Identify which cell holds the provided text, then report its (x, y) central coordinate. 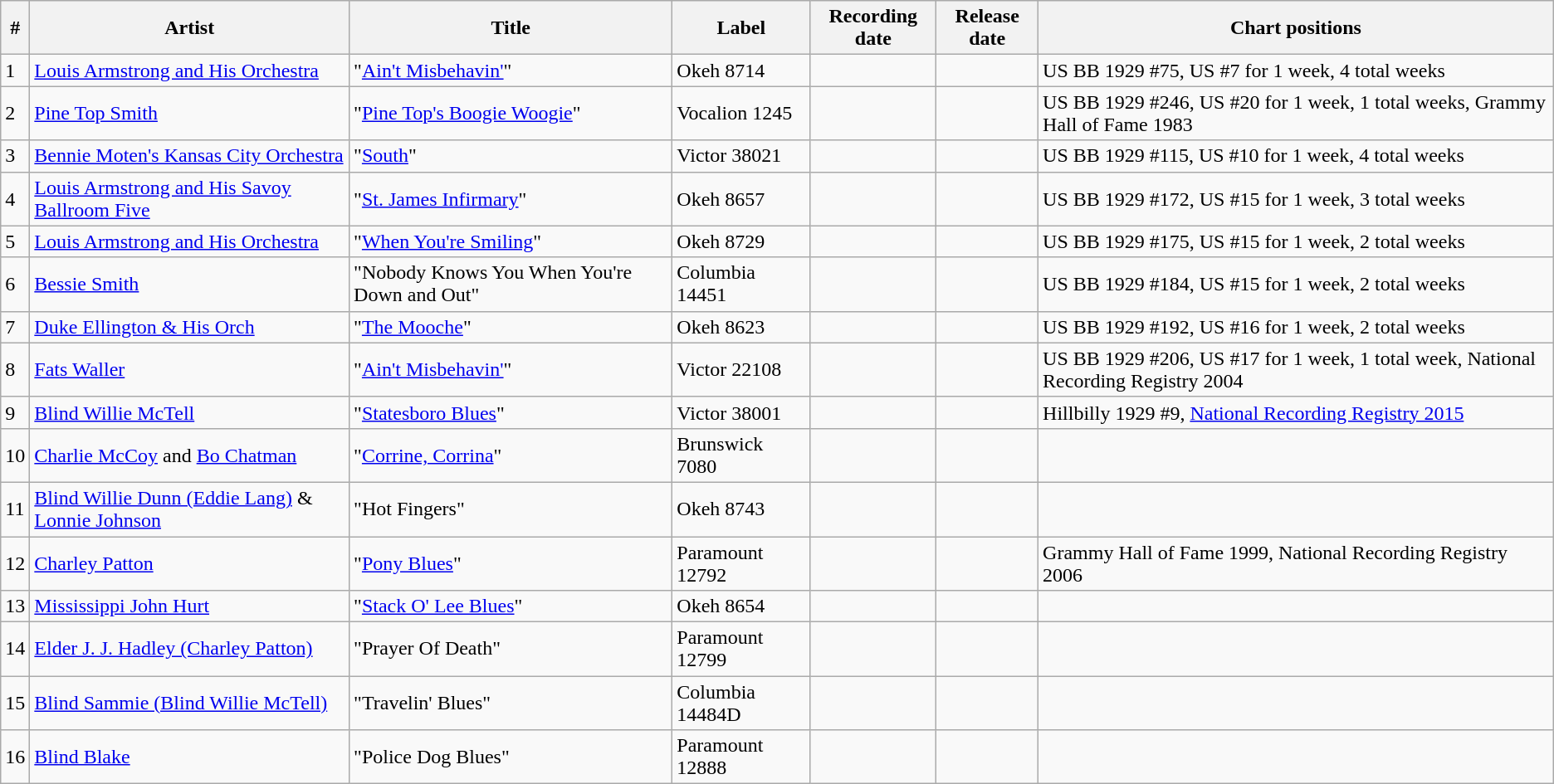
"Statesboro Blues" (511, 412)
Okeh 8623 (741, 327)
"Hot Fingers" (511, 509)
15 (15, 704)
Hillbilly 1929 #9, National Recording Registry 2015 (1297, 412)
Okeh 8657 (741, 199)
Chart positions (1297, 28)
"When You're Smiling" (511, 241)
US BB 1929 #246, US #20 for 1 week, 1 total weeks, Grammy Hall of Fame 1983 (1297, 113)
# (15, 28)
Blind Willie Dunn (Eddie Lang) & Lonnie Johnson (189, 509)
Columbia 14451 (741, 284)
"St. James Infirmary" (511, 199)
Vocalion 1245 (741, 113)
"Pine Top's Boogie Woogie" (511, 113)
Blind Blake (189, 757)
US BB 1929 #115, US #10 for 1 week, 4 total weeks (1297, 156)
Okeh 8714 (741, 71)
Okeh 8654 (741, 606)
Charley Patton (189, 562)
Title (511, 28)
10 (15, 455)
13 (15, 606)
Recording date (873, 28)
1 (15, 71)
Brunswick 7080 (741, 455)
Paramount 12792 (741, 562)
Grammy Hall of Fame 1999, National Recording Registry 2006 (1297, 562)
6 (15, 284)
Paramount 12799 (741, 649)
US BB 1929 #75, US #7 for 1 week, 4 total weeks (1297, 71)
"Prayer Of Death" (511, 649)
US BB 1929 #175, US #15 for 1 week, 2 total weeks (1297, 241)
Columbia 14484D (741, 704)
16 (15, 757)
4 (15, 199)
9 (15, 412)
Artist (189, 28)
14 (15, 649)
"Pony Blues" (511, 562)
Okeh 8743 (741, 509)
11 (15, 509)
3 (15, 156)
Bennie Moten's Kansas City Orchestra (189, 156)
Pine Top Smith (189, 113)
Victor 38001 (741, 412)
8 (15, 370)
12 (15, 562)
"The Mooche" (511, 327)
US BB 1929 #192, US #16 for 1 week, 2 total weeks (1297, 327)
Elder J. J. Hadley (Charley Patton) (189, 649)
5 (15, 241)
Release date (988, 28)
"Nobody Knows You When You're Down and Out" (511, 284)
"Travelin' Blues" (511, 704)
Charlie McCoy and Bo Chatman (189, 455)
"Corrine, Corrina" (511, 455)
Mississippi John Hurt (189, 606)
Duke Ellington & His Orch (189, 327)
US BB 1929 #184, US #15 for 1 week, 2 total weeks (1297, 284)
Blind Willie McTell (189, 412)
Label (741, 28)
"South" (511, 156)
US BB 1929 #206, US #17 for 1 week, 1 total week, National Recording Registry 2004 (1297, 370)
Paramount 12888 (741, 757)
Fats Waller (189, 370)
7 (15, 327)
Blind Sammie (Blind Willie McTell) (189, 704)
Victor 38021 (741, 156)
2 (15, 113)
"Police Dog Blues" (511, 757)
Bessie Smith (189, 284)
Victor 22108 (741, 370)
US BB 1929 #172, US #15 for 1 week, 3 total weeks (1297, 199)
Okeh 8729 (741, 241)
"Stack O' Lee Blues" (511, 606)
Louis Armstrong and His Savoy Ballroom Five (189, 199)
